Scan for the cell matching the given text and deliver its (X, Y) coordinate at center. 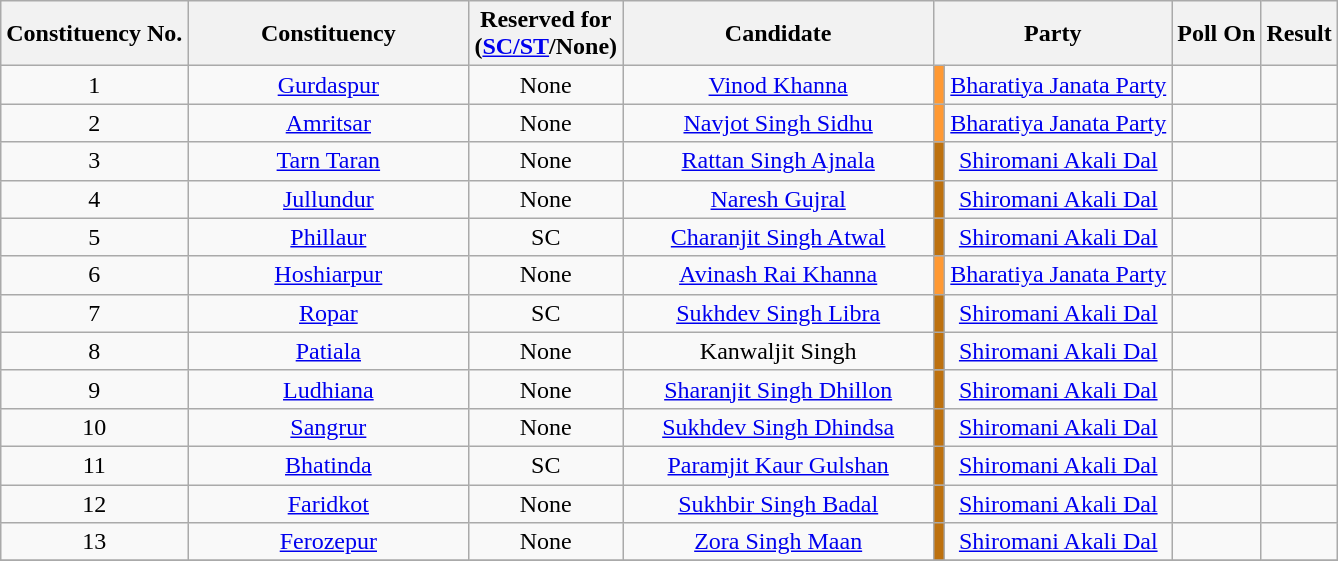
Candidate (778, 34)
11 (94, 465)
Naresh Gujral (778, 199)
Phillaur (328, 237)
12 (94, 503)
Rattan Singh Ajnala (778, 161)
7 (94, 313)
Navjot Singh Sidhu (778, 123)
Hoshiarpur (328, 275)
Faridkot (328, 503)
10 (94, 427)
Avinash Rai Khanna (778, 275)
Ropar (328, 313)
Ludhiana (328, 389)
2 (94, 123)
Zora Singh Maan (778, 542)
13 (94, 542)
Sharanjit Singh Dhillon (778, 389)
Party (1053, 34)
Poll On (1216, 34)
6 (94, 275)
Constituency No. (94, 34)
Reserved for(SC/ST/None) (546, 34)
Sukhbir Singh Badal (778, 503)
Sukhdev Singh Libra (778, 313)
Paramjit Kaur Gulshan (778, 465)
3 (94, 161)
Charanjit Singh Atwal (778, 237)
Patiala (328, 351)
Sangrur (328, 427)
9 (94, 389)
1 (94, 85)
Ferozepur (328, 542)
Sukhdev Singh Dhindsa (778, 427)
Kanwaljit Singh (778, 351)
Amritsar (328, 123)
Tarn Taran (328, 161)
8 (94, 351)
5 (94, 237)
Jullundur (328, 199)
4 (94, 199)
Result (1299, 34)
Gurdaspur (328, 85)
Vinod Khanna (778, 85)
Constituency (328, 34)
Bhatinda (328, 465)
